Extract the (X, Y) coordinate from the center of the cell holding the provided text.  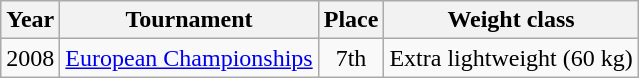
Year (30, 20)
Extra lightweight (60 kg) (511, 58)
Place (351, 20)
7th (351, 58)
Tournament (189, 20)
European Championships (189, 58)
2008 (30, 58)
Weight class (511, 20)
